Locate the cell with the specified text and output its [x, y] center coordinate. 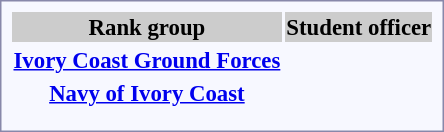
Navy of Ivory Coast [147, 93]
Rank group [147, 27]
Ivory Coast Ground Forces [147, 60]
Student officer [359, 27]
